Locate the cell with the specified text and output its (x, y) center coordinate. 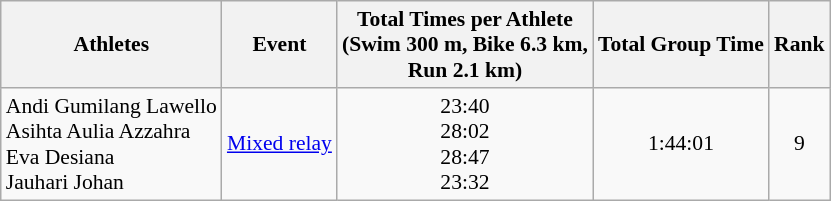
Athletes (112, 44)
Rank (800, 44)
9 (800, 144)
Andi Gumilang LawelloAsihta Aulia AzzahraEva DesianaJauhari Johan (112, 144)
23:4028:0228:4723:32 (465, 144)
Total Times per Athlete(Swim 300 m, Bike 6.3 km, Run 2.1 km) (465, 44)
Mixed relay (280, 144)
Event (280, 44)
Total Group Time (681, 44)
1:44:01 (681, 144)
